Determine the (X, Y) coordinate at the center of the cell enclosing the given text.  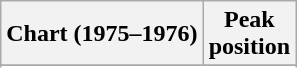
Chart (1975–1976) (102, 34)
Peakposition (249, 34)
